Scan for the cell matching the given text and deliver its (X, Y) coordinate at center. 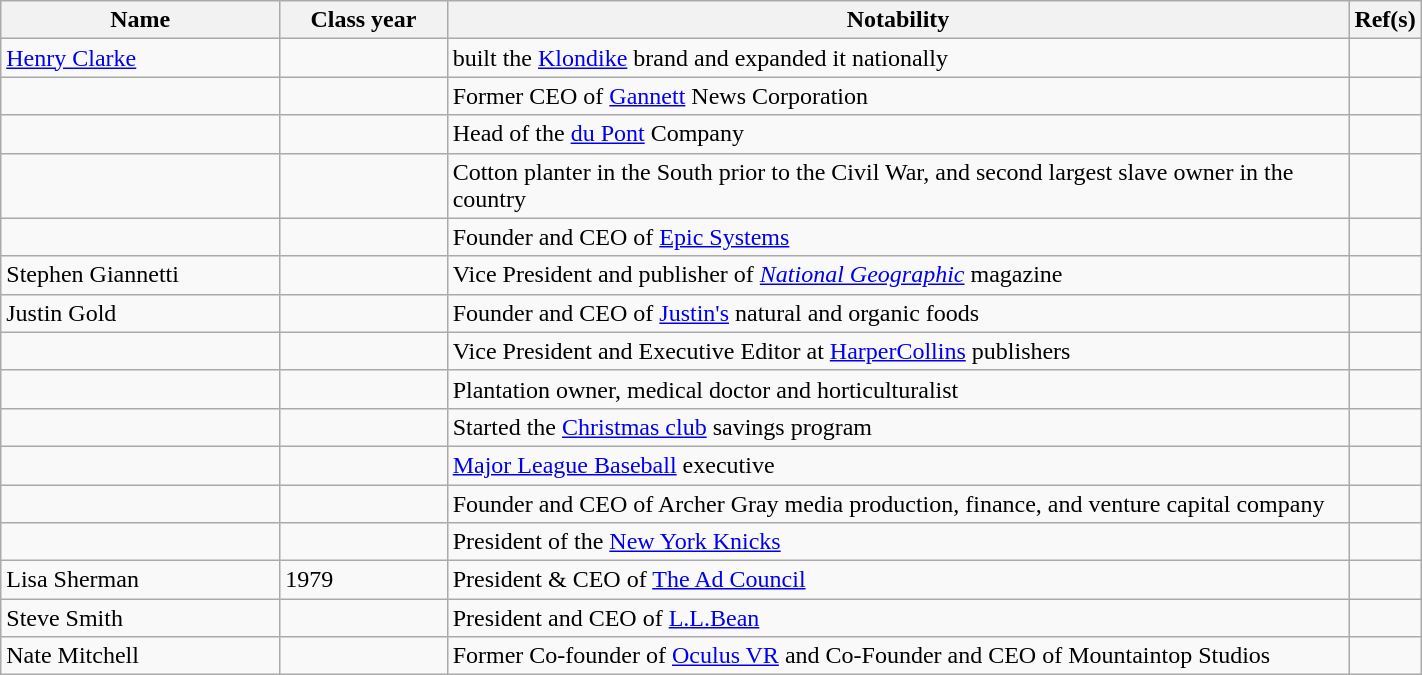
Vice President and publisher of National Geographic magazine (898, 275)
Steve Smith (140, 618)
Cotton planter in the South prior to the Civil War, and second largest slave owner in the country (898, 186)
President and CEO of L.L.Bean (898, 618)
Former CEO of Gannett News Corporation (898, 96)
Henry Clarke (140, 58)
Major League Baseball executive (898, 465)
Founder and CEO of Archer Gray media production, finance, and venture capital company (898, 503)
Started the Christmas club savings program (898, 427)
Plantation owner, medical doctor and horticulturalist (898, 389)
Ref(s) (1385, 20)
Notability (898, 20)
Nate Mitchell (140, 656)
built the Klondike brand and expanded it nationally (898, 58)
Class year (364, 20)
1979 (364, 580)
President of the New York Knicks (898, 542)
Vice President and Executive Editor at HarperCollins publishers (898, 351)
Lisa Sherman (140, 580)
President & CEO of The Ad Council (898, 580)
Founder and CEO of Justin's natural and organic foods (898, 313)
Name (140, 20)
Former Co-founder of Oculus VR and Co-Founder and CEO of Mountaintop Studios (898, 656)
Justin Gold (140, 313)
Founder and CEO of Epic Systems (898, 237)
Head of the du Pont Company (898, 134)
Stephen Giannetti (140, 275)
